Return [x, y] of the center of cell containing provided text 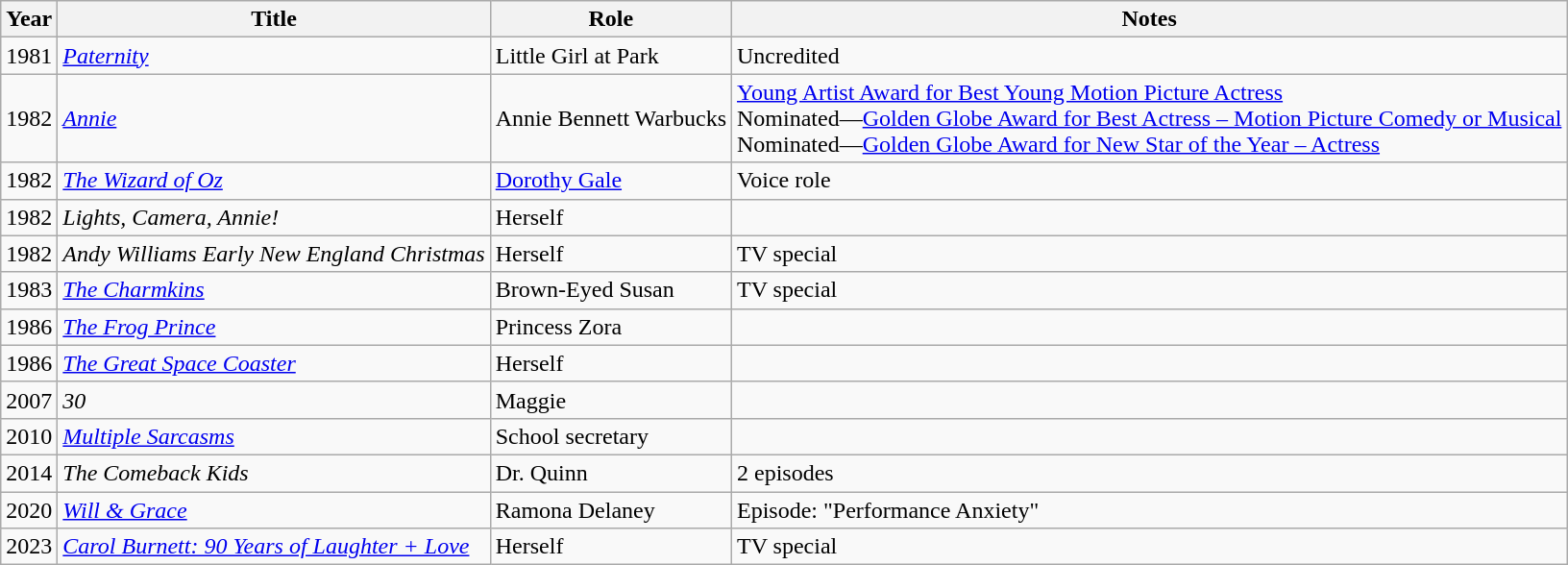
Notes [1149, 19]
Lights, Camera, Annie! [274, 217]
Role [611, 19]
The Comeback Kids [274, 473]
2020 [29, 510]
Little Girl at Park [611, 56]
Maggie [611, 400]
Andy Williams Early New England Christmas [274, 254]
30 [274, 400]
Princess Zora [611, 327]
Uncredited [1149, 56]
Annie [274, 118]
Carol Burnett: 90 Years of Laughter + Love [274, 547]
Multiple Sarcasms [274, 436]
2023 [29, 547]
Annie Bennett Warbucks [611, 118]
The Charmkins [274, 290]
Year [29, 19]
2010 [29, 436]
Brown-Eyed Susan [611, 290]
The Wizard of Oz [274, 181]
2 episodes [1149, 473]
1981 [29, 56]
Paternity [274, 56]
Title [274, 19]
Dr. Quinn [611, 473]
1983 [29, 290]
Episode: "Performance Anxiety" [1149, 510]
Voice role [1149, 181]
The Great Space Coaster [274, 363]
Dorothy Gale [611, 181]
Will & Grace [274, 510]
Ramona Delaney [611, 510]
2007 [29, 400]
School secretary [611, 436]
2014 [29, 473]
The Frog Prince [274, 327]
